Extract the (X, Y) coordinate from the center of the cell holding the provided text.  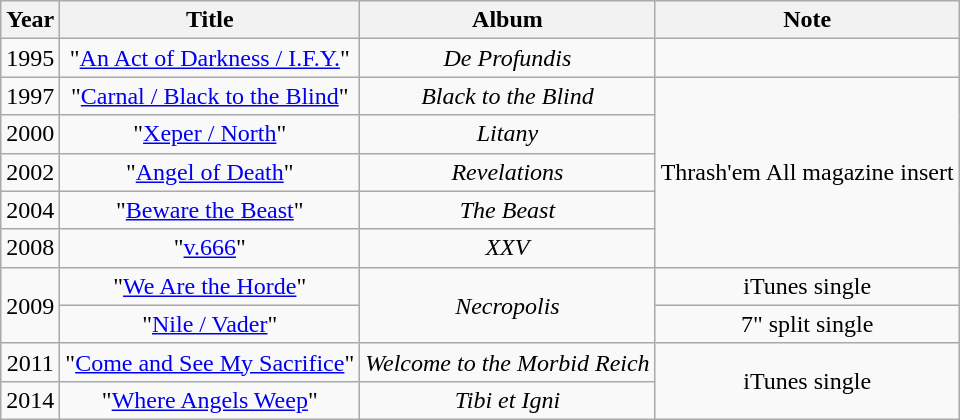
2014 (30, 400)
Album (508, 20)
Year (30, 20)
7" split single (807, 324)
"Where Angels Weep" (210, 400)
XXV (508, 248)
2011 (30, 362)
"Beware the Beast" (210, 210)
Note (807, 20)
Black to the Blind (508, 96)
"We Are the Horde" (210, 286)
"Nile / Vader" (210, 324)
"Xeper / North" (210, 134)
2002 (30, 172)
"v.666" (210, 248)
2000 (30, 134)
"An Act of Darkness / I.F.Y." (210, 58)
Title (210, 20)
"Carnal / Black to the Blind" (210, 96)
"Come and See My Sacrifice" (210, 362)
The Beast (508, 210)
"Angel of Death" (210, 172)
Welcome to the Morbid Reich (508, 362)
De Profundis (508, 58)
1995 (30, 58)
Litany (508, 134)
Tibi et Igni (508, 400)
2004 (30, 210)
Thrash'em All magazine insert (807, 172)
Necropolis (508, 305)
2008 (30, 248)
2009 (30, 305)
1997 (30, 96)
Revelations (508, 172)
